Find where the given text appears and provide that cell's center as [X, Y] coordinate. 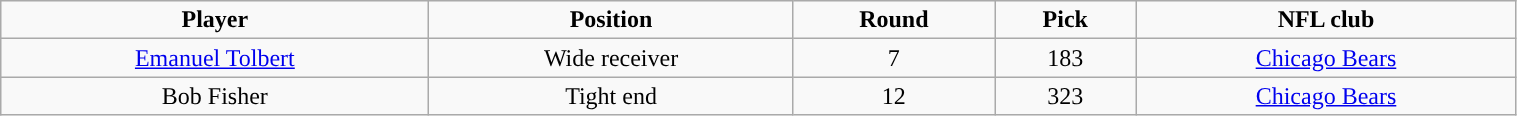
Tight end [611, 96]
Wide receiver [611, 58]
183 [1066, 58]
Emanuel Tolbert [215, 58]
Round [894, 20]
7 [894, 58]
Position [611, 20]
Bob Fisher [215, 96]
Player [215, 20]
NFL club [1326, 20]
323 [1066, 96]
12 [894, 96]
Pick [1066, 20]
